For the text-containing cell, return its midpoint in [X, Y] coordinate format. 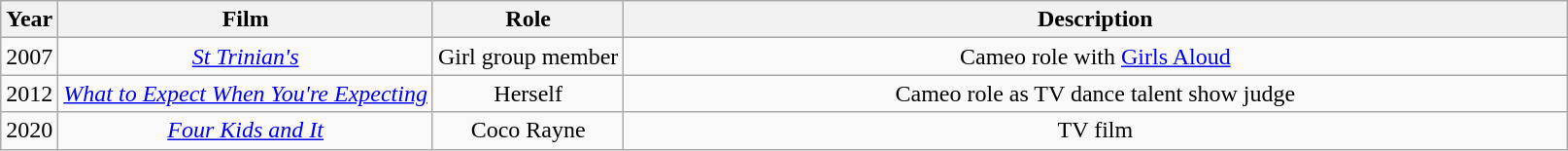
2020 [29, 131]
Cameo role with Girls Aloud [1096, 57]
St Trinian's [246, 57]
TV film [1096, 131]
Cameo role as TV dance talent show judge [1096, 94]
Description [1096, 19]
Girl group member [528, 57]
2012 [29, 94]
What to Expect When You're Expecting [246, 94]
Year [29, 19]
2007 [29, 57]
Coco Rayne [528, 131]
Herself [528, 94]
Film [246, 19]
Role [528, 19]
Four Kids and It [246, 131]
